Find where the given text appears and provide that cell's center as (X, Y) coordinate. 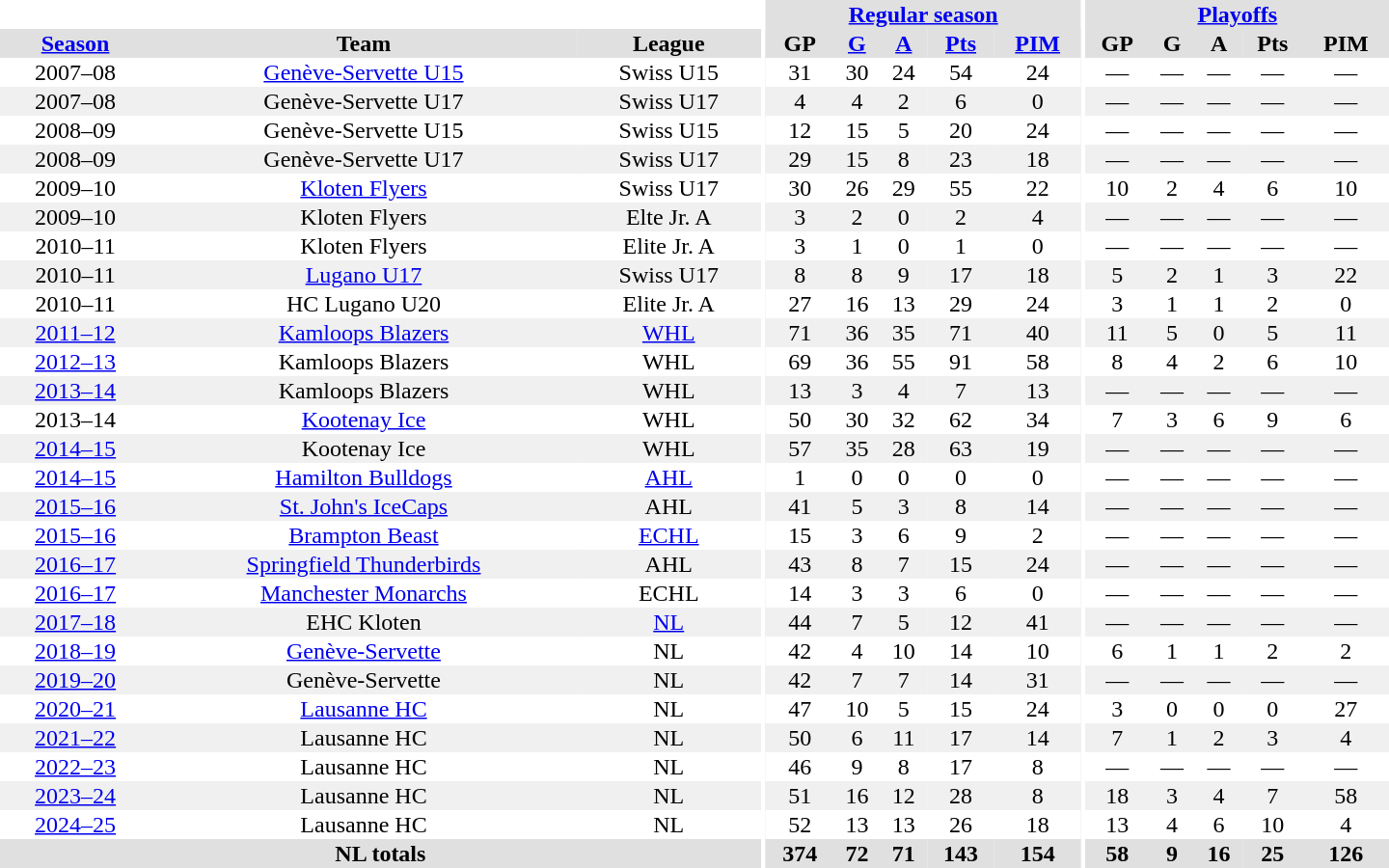
40 (1038, 333)
Springfield Thunderbirds (364, 564)
54 (961, 72)
43 (800, 564)
69 (800, 362)
19 (1038, 448)
2022–23 (75, 767)
91 (961, 362)
Elte Jr. A (669, 217)
Playoffs (1238, 14)
Season (75, 43)
2011–12 (75, 333)
2019–20 (75, 680)
154 (1038, 854)
League (669, 43)
EHC Kloten (364, 622)
23 (961, 159)
72 (857, 854)
32 (904, 420)
Brampton Beast (364, 535)
52 (800, 825)
Team (364, 43)
47 (800, 709)
NL totals (380, 854)
HC Lugano U20 (364, 304)
2018–19 (75, 651)
25 (1273, 854)
62 (961, 420)
2023–24 (75, 796)
143 (961, 854)
2020–21 (75, 709)
63 (961, 448)
44 (800, 622)
46 (800, 767)
2021–22 (75, 738)
Lugano U17 (364, 275)
Regular season (923, 14)
St. John's IceCaps (364, 506)
Manchester Monarchs (364, 593)
374 (800, 854)
57 (800, 448)
126 (1347, 854)
34 (1038, 420)
51 (800, 796)
2024–25 (75, 825)
2012–13 (75, 362)
Hamilton Bulldogs (364, 477)
20 (961, 130)
2017–18 (75, 622)
